Return [x, y] of the center of cell containing provided text 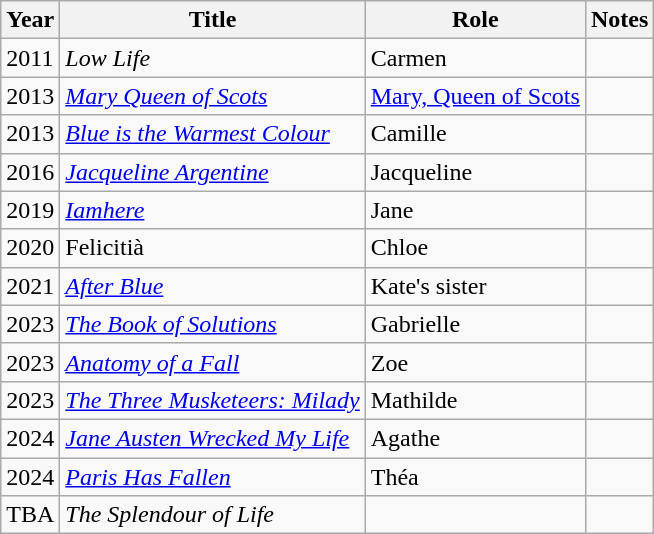
Felicitià [212, 248]
The Book of Solutions [212, 324]
TBA [30, 515]
Role [475, 20]
Jane [475, 210]
Mary Queen of Scots [212, 96]
The Splendour of Life [212, 515]
2020 [30, 248]
Camille [475, 134]
Notes [619, 20]
After Blue [212, 286]
Kate's sister [475, 286]
2019 [30, 210]
2021 [30, 286]
Low Life [212, 58]
Chloe [475, 248]
Year [30, 20]
Blue is the Warmest Colour [212, 134]
Mary, Queen of Scots [475, 96]
Jacqueline [475, 172]
Théa [475, 477]
Jane Austen Wrecked My Life [212, 438]
Mathilde [475, 400]
Iamhere [212, 210]
Zoe [475, 362]
Gabrielle [475, 324]
The Three Musketeers: Milady [212, 400]
Agathe [475, 438]
2011 [30, 58]
Paris Has Fallen [212, 477]
2016 [30, 172]
Anatomy of a Fall [212, 362]
Jacqueline Argentine [212, 172]
Carmen [475, 58]
Title [212, 20]
